Detect which cell encompasses the target text, then output its [X, Y] center coordinate. 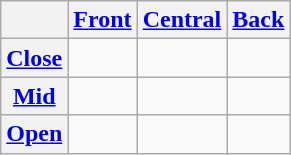
Back [258, 20]
Close [34, 58]
Front [102, 20]
Mid [34, 96]
Open [34, 134]
Central [182, 20]
